Determine the [x, y] coordinate at the center of the cell enclosing the given text.  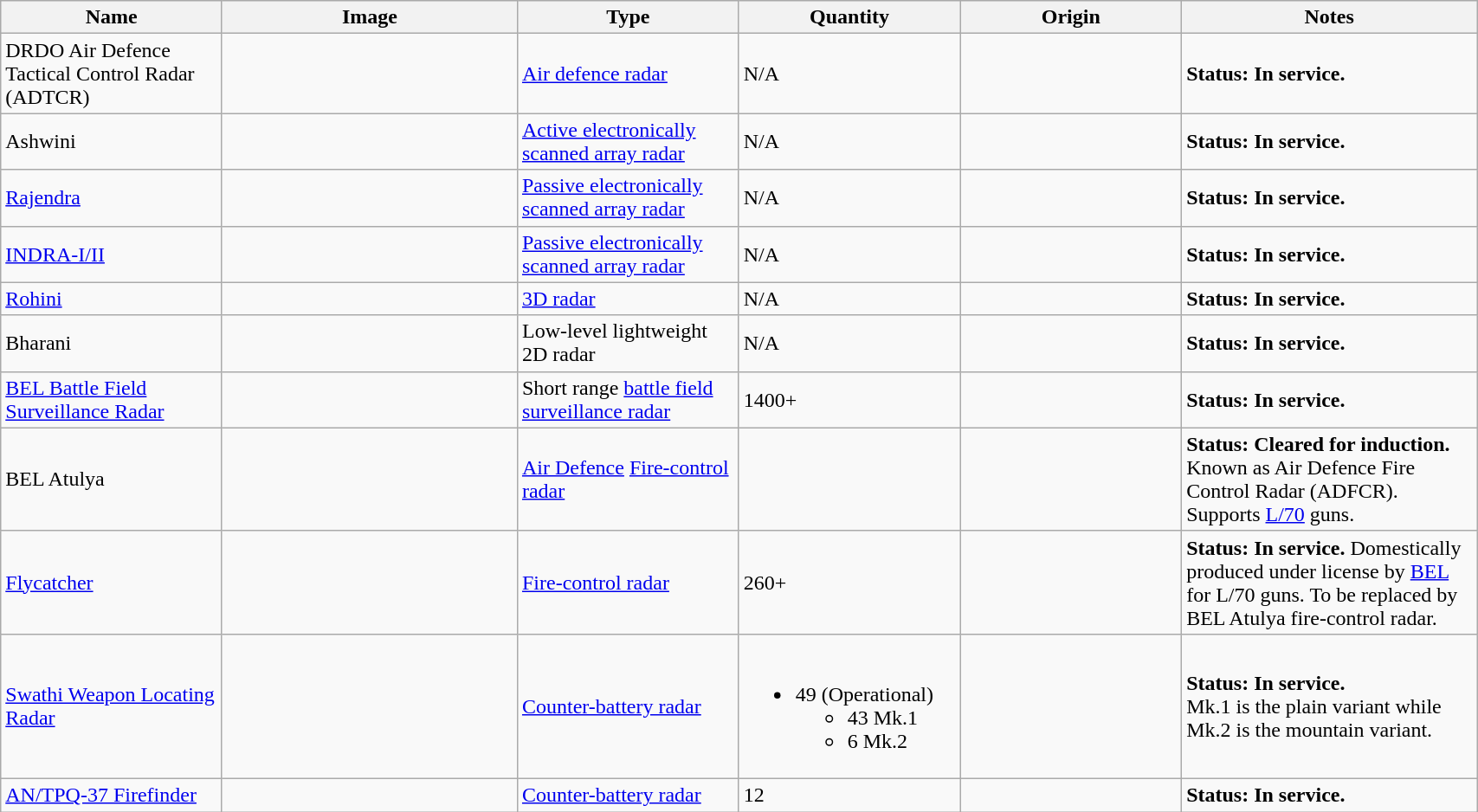
1400+ [849, 400]
12 [849, 795]
Quantity [849, 17]
Status: In service.Mk.1 is the plain variant while Mk.2 is the mountain variant. [1330, 706]
Status: Cleared for induction.Known as Air Defence Fire Control Radar (ADFCR). Supports L/70 guns. [1330, 480]
Low-level lightweight 2D radar [628, 343]
Swathi Weapon Locating Radar [112, 706]
Origin [1071, 17]
3D radar [628, 299]
Image [369, 17]
DRDO Air Defence Tactical Control Radar (ADTCR) [112, 74]
Name [112, 17]
Air defence radar [628, 74]
Active electronically scanned array radar [628, 142]
Type [628, 17]
49 (Operational)43 Mk.16 Mk.2 [849, 706]
BEL Atulya [112, 480]
Short range battle field surveillance radar [628, 400]
Ashwini [112, 142]
AN/TPQ-37 Firefinder [112, 795]
Notes [1330, 17]
Rohini [112, 299]
Rajendra [112, 197]
260+ [849, 582]
Fire-control radar [628, 582]
BEL Battle Field Surveillance Radar [112, 400]
Bharani [112, 343]
Status: In service. Domestically produced under license by BEL for L/70 guns. To be replaced by BEL Atulya fire-control radar. [1330, 582]
Air Defence Fire-control radar [628, 480]
Flycatcher [112, 582]
INDRA-I/II [112, 255]
